Detect which cell encompasses the target text, then output its (X, Y) center coordinate. 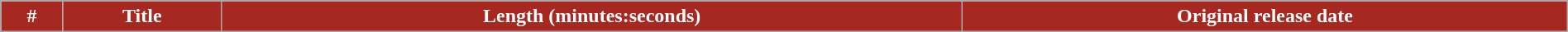
Original release date (1265, 16)
Length (minutes:seconds) (592, 16)
# (31, 16)
Title (142, 16)
